Capture the cell that displays the provided text and extract its (x, y) central coordinate. 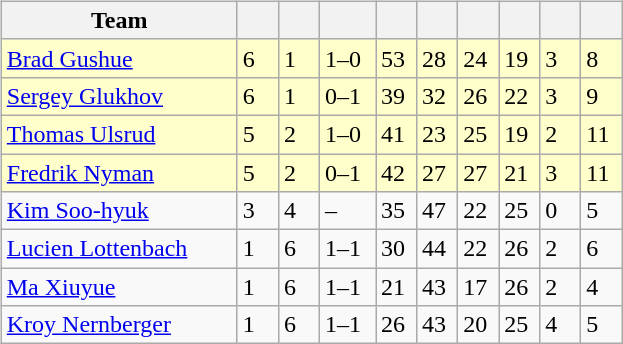
17 (478, 287)
44 (438, 249)
8 (602, 58)
28 (438, 58)
32 (438, 96)
42 (396, 173)
– (347, 211)
35 (396, 211)
0 (560, 211)
Thomas Ulsrud (119, 134)
24 (478, 58)
Team (119, 20)
Kroy Nernberger (119, 325)
41 (396, 134)
23 (438, 134)
39 (396, 96)
Brad Gushue (119, 58)
Lucien Lottenbach (119, 249)
30 (396, 249)
Sergey Glukhov (119, 96)
9 (602, 96)
53 (396, 58)
20 (478, 325)
Fredrik Nyman (119, 173)
47 (438, 211)
Ma Xiuyue (119, 287)
Kim Soo-hyuk (119, 211)
